Pinpoint the cell where the given text exists, returning its [x, y] midpoint coordinate. 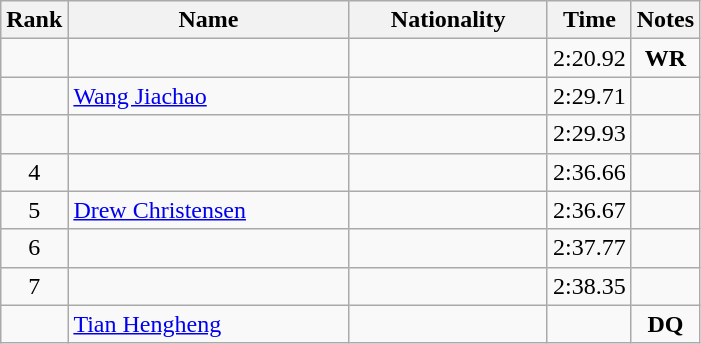
Drew Christensen [208, 210]
2:38.35 [589, 286]
2:36.66 [589, 172]
2:29.93 [589, 134]
Tian Hengheng [208, 324]
6 [34, 248]
7 [34, 286]
DQ [665, 324]
2:20.92 [589, 58]
2:36.67 [589, 210]
Nationality [448, 20]
2:29.71 [589, 96]
5 [34, 210]
2:37.77 [589, 248]
Name [208, 20]
Wang Jiachao [208, 96]
WR [665, 58]
Time [589, 20]
4 [34, 172]
Rank [34, 20]
Notes [665, 20]
